Identify which cell holds the provided text, then report its (X, Y) central coordinate. 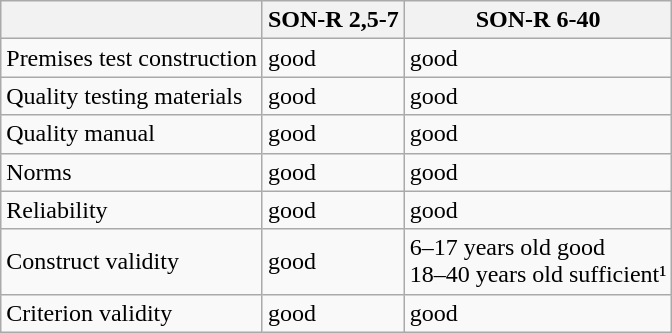
Quality testing materials (132, 96)
Construct validity (132, 262)
SON-R 2,5-7 (333, 20)
Criterion validity (132, 313)
Premises test construction (132, 58)
SON-R 6-40 (538, 20)
Quality manual (132, 134)
Reliability (132, 210)
6–17 years old good 18–40 years old sufficient¹ (538, 262)
Norms (132, 172)
